Identify which cell holds the provided text, then report its (X, Y) central coordinate. 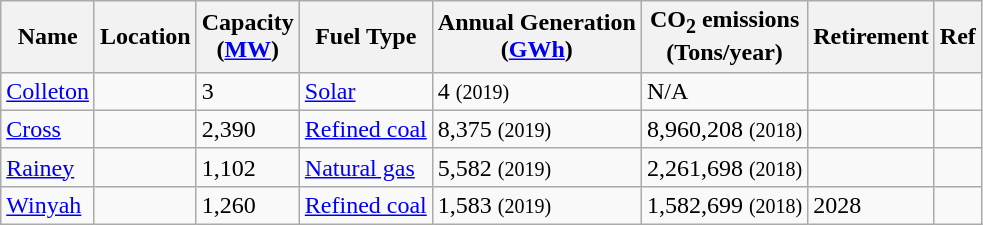
8,960,208 (2018) (724, 129)
Cross (48, 129)
CO2 emissions(Tons/year) (724, 36)
Capacity(MW) (248, 36)
Rainey (48, 167)
Natural gas (366, 167)
Annual Generation(GWh) (536, 36)
Colleton (48, 91)
4 (2019) (536, 91)
2,390 (248, 129)
Name (48, 36)
Ref (958, 36)
1,260 (248, 205)
Winyah (48, 205)
Location (145, 36)
1,102 (248, 167)
8,375 (2019) (536, 129)
3 (248, 91)
1,583 (2019) (536, 205)
5,582 (2019) (536, 167)
1,582,699 (2018) (724, 205)
N/A (724, 91)
Solar (366, 91)
Retirement (872, 36)
Fuel Type (366, 36)
2028 (872, 205)
2,261,698 (2018) (724, 167)
